Extract the [X, Y] coordinate from the center of the cell holding the provided text.  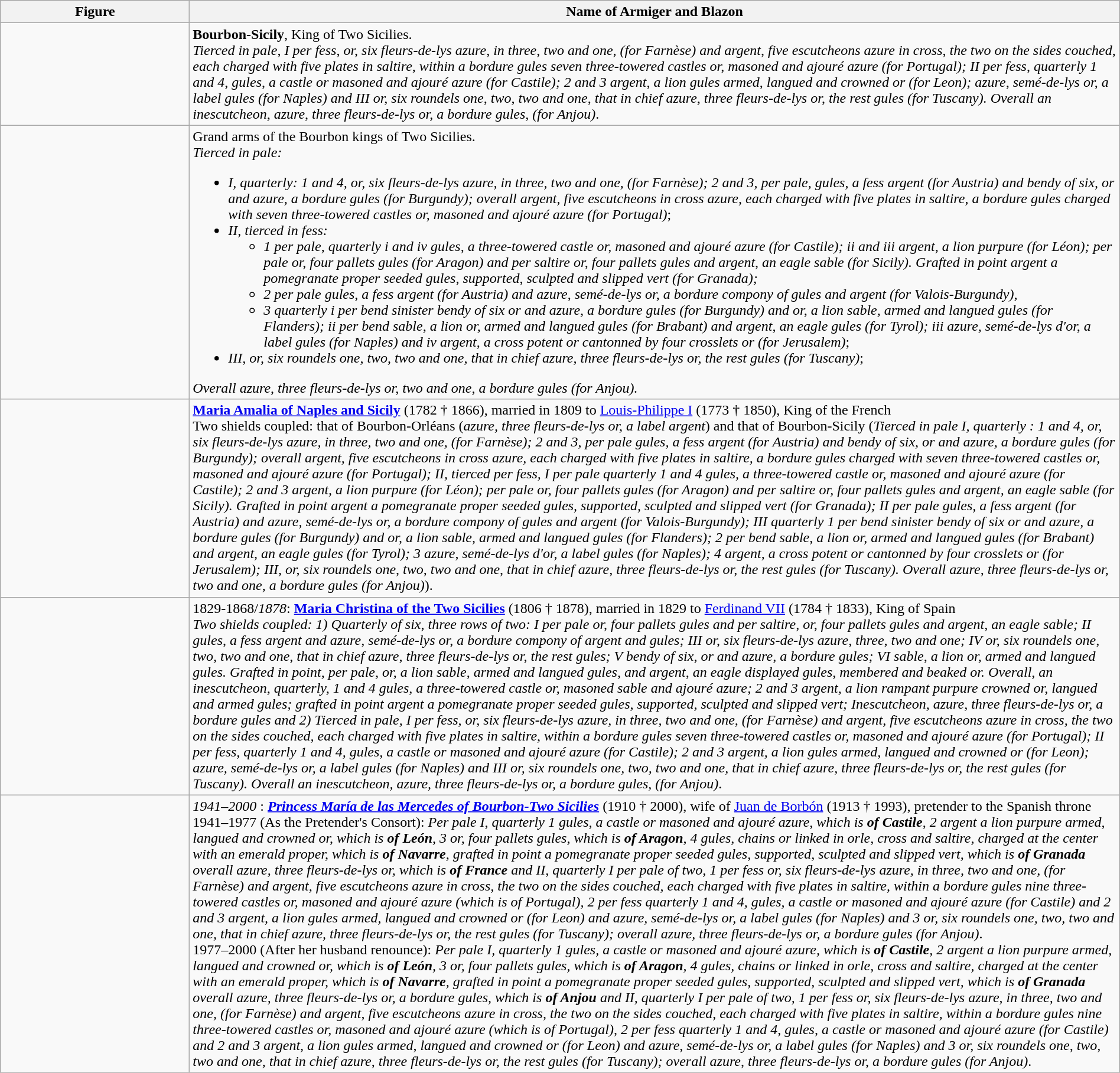
Figure [95, 12]
Name of Armiger and Blazon [655, 12]
